Pinpoint the cell where the given text exists, returning its [x, y] midpoint coordinate. 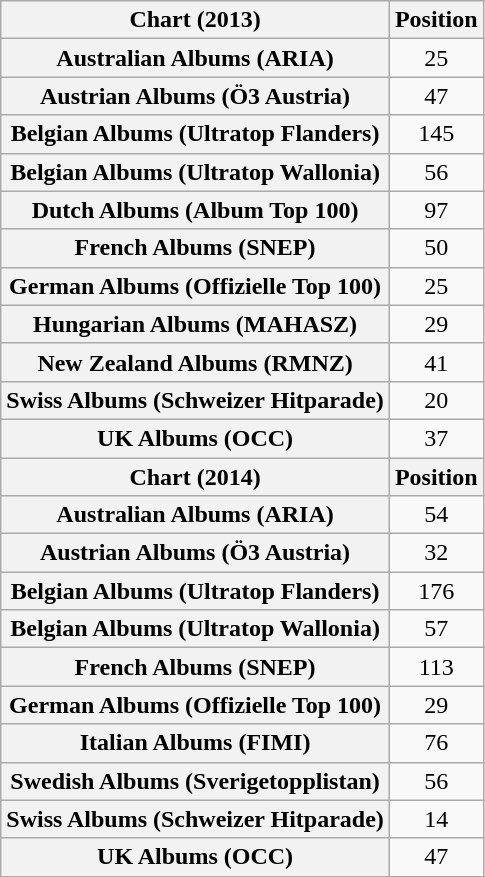
Chart (2014) [196, 477]
32 [436, 553]
Dutch Albums (Album Top 100) [196, 210]
176 [436, 591]
37 [436, 438]
Chart (2013) [196, 20]
54 [436, 515]
76 [436, 743]
41 [436, 362]
New Zealand Albums (RMNZ) [196, 362]
97 [436, 210]
50 [436, 248]
Swedish Albums (Sverigetopplistan) [196, 781]
Hungarian Albums (MAHASZ) [196, 324]
14 [436, 819]
113 [436, 667]
57 [436, 629]
Italian Albums (FIMI) [196, 743]
145 [436, 134]
20 [436, 400]
